Provide the (x, y) coordinate of the cell's center where the given text is located.  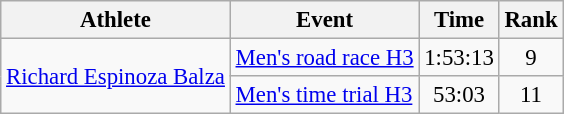
1:53:13 (459, 58)
53:03 (459, 95)
Rank (531, 20)
Time (459, 20)
11 (531, 95)
Event (324, 20)
9 (531, 58)
Men's time trial H3 (324, 95)
Athlete (116, 20)
Men's road race H3 (324, 58)
Richard Espinoza Balza (116, 76)
